Determine the [x, y] coordinate at the center of the cell enclosing the given text.  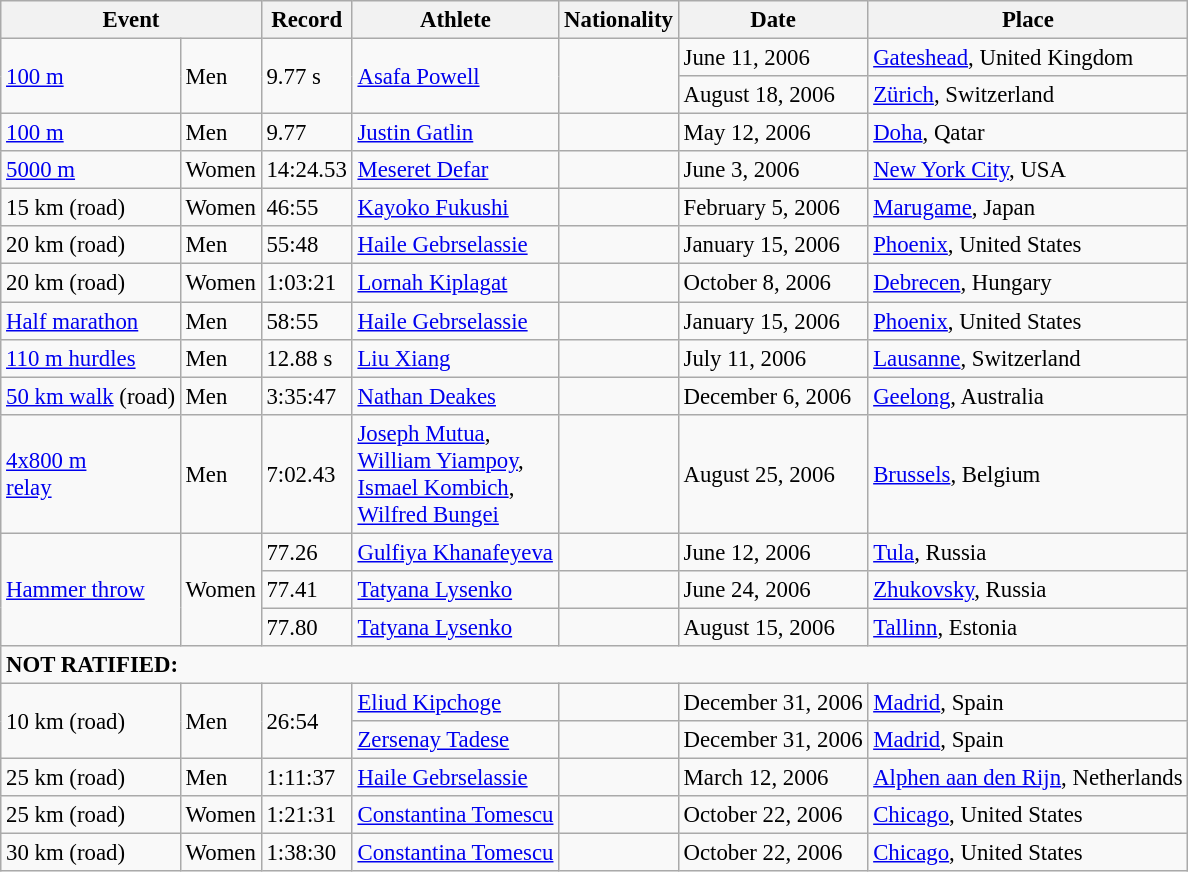
March 12, 2006 [773, 778]
12.88 s [306, 358]
77.80 [306, 627]
14:24.53 [306, 170]
Geelong, Australia [1028, 396]
Debrecen, Hungary [1028, 283]
New York City, USA [1028, 170]
50 km walk (road) [91, 396]
Tula, Russia [1028, 552]
Lausanne, Switzerland [1028, 358]
Eliud Kipchoge [456, 702]
1:11:37 [306, 778]
77.26 [306, 552]
Kayoko Fukushi [456, 208]
Nathan Deakes [456, 396]
1:03:21 [306, 283]
9.77 s [306, 76]
Half marathon [91, 321]
August 25, 2006 [773, 474]
October 8, 2006 [773, 283]
Record [306, 20]
May 12, 2006 [773, 133]
August 15, 2006 [773, 627]
Asafa Powell [456, 76]
Athlete [456, 20]
August 18, 2006 [773, 95]
Lornah Kiplagat [456, 283]
Alphen aan den Rijn, Netherlands [1028, 778]
Joseph Mutua,William Yiampoy,Ismael Kombich,Wilfred Bungei [456, 474]
June 3, 2006 [773, 170]
Zürich, Switzerland [1028, 95]
Marugame, Japan [1028, 208]
77.41 [306, 590]
46:55 [306, 208]
December 6, 2006 [773, 396]
Doha, Qatar [1028, 133]
7:02.43 [306, 474]
Justin Gatlin [456, 133]
5000 m [91, 170]
Gateshead, United Kingdom [1028, 58]
NOT RATIFIED: [594, 665]
Gulfiya Khanafeyeva [456, 552]
26:54 [306, 720]
1:38:30 [306, 853]
3:35:47 [306, 396]
July 11, 2006 [773, 358]
June 24, 2006 [773, 590]
15 km (road) [91, 208]
10 km (road) [91, 720]
Date [773, 20]
55:48 [306, 245]
4x800 mrelay [91, 474]
Meseret Defar [456, 170]
1:21:31 [306, 815]
58:55 [306, 321]
9.77 [306, 133]
Zersenay Tadese [456, 740]
Hammer throw [91, 590]
June 12, 2006 [773, 552]
June 11, 2006 [773, 58]
Nationality [618, 20]
30 km (road) [91, 853]
Brussels, Belgium [1028, 474]
110 m hurdles [91, 358]
Tallinn, Estonia [1028, 627]
Event [131, 20]
Liu Xiang [456, 358]
Place [1028, 20]
Zhukovsky, Russia [1028, 590]
February 5, 2006 [773, 208]
